Return the (X, Y) coordinate for the center point of the cell that contains the specified text.  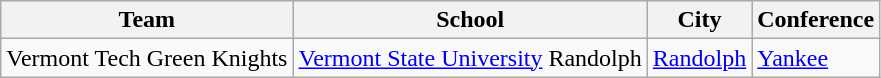
Vermont State University Randolph (470, 58)
Team (147, 20)
Conference (816, 20)
School (470, 20)
Yankee (816, 58)
Vermont Tech Green Knights (147, 58)
Randolph (699, 58)
City (699, 20)
